From the cell containing the given text, extract its center point as (x, y) coordinate. 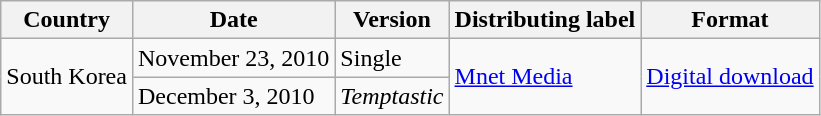
December 3, 2010 (233, 96)
Format (730, 20)
Date (233, 20)
Single (392, 58)
Digital download (730, 77)
Distributing label (545, 20)
Mnet Media (545, 77)
Temptastic (392, 96)
Version (392, 20)
South Korea (67, 77)
November 23, 2010 (233, 58)
Country (67, 20)
